Locate the cell with the specified text and output its [x, y] center coordinate. 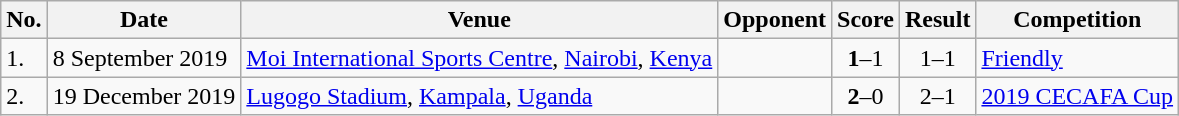
2. [24, 96]
No. [24, 20]
Venue [480, 20]
1. [24, 58]
Friendly [1078, 58]
Score [866, 20]
Competition [1078, 20]
19 December 2019 [144, 96]
Lugogo Stadium, Kampala, Uganda [480, 96]
Opponent [775, 20]
2–1 [938, 96]
2–0 [866, 96]
Moi International Sports Centre, Nairobi, Kenya [480, 58]
2019 CECAFA Cup [1078, 96]
Result [938, 20]
8 September 2019 [144, 58]
Date [144, 20]
